From the cell containing the given text, extract its center point as (X, Y) coordinate. 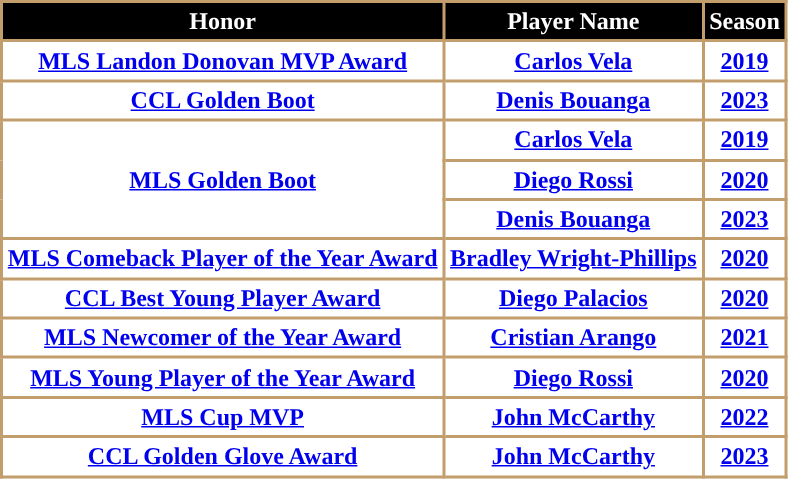
2021 (744, 338)
MLS Newcomer of the Year Award (223, 338)
MLS Comeback Player of the Year Award (223, 259)
MLS Cup MVP (223, 417)
CCL Golden Boot (223, 101)
Cristian Arango (574, 338)
CCL Golden Glove Award (223, 457)
Diego Palacios (574, 298)
MLS Landon Donovan MVP Award (223, 61)
Bradley Wright-Phillips (574, 259)
MLS Young Player of the Year Award (223, 378)
2022 (744, 417)
Honor (223, 22)
CCL Best Young Player Award (223, 298)
Player Name (574, 22)
Season (744, 22)
MLS Golden Boot (223, 180)
